Pinpoint the cell where the given text exists, returning its (x, y) midpoint coordinate. 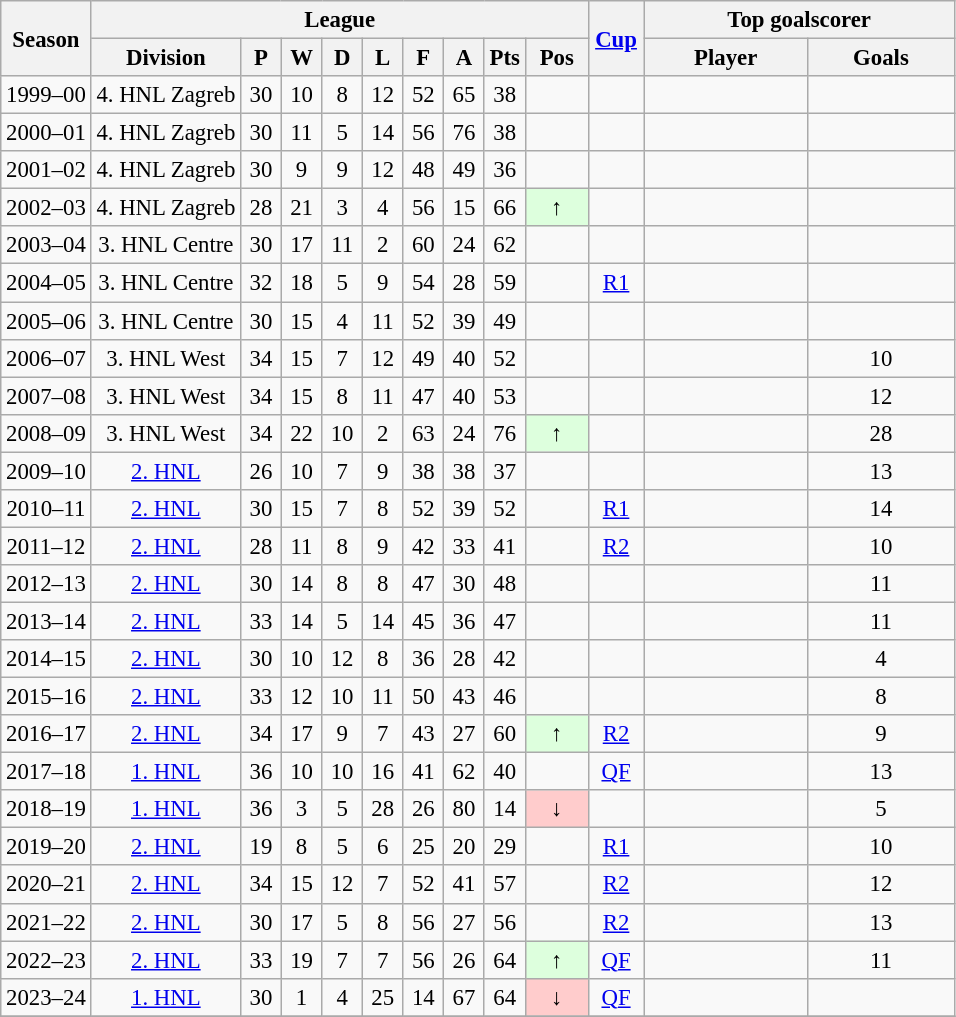
57 (504, 885)
59 (504, 283)
D (342, 58)
16 (382, 772)
Pos (556, 58)
20 (464, 847)
2020–21 (46, 885)
2023–24 (46, 997)
Pts (504, 58)
2012–13 (46, 584)
2013–14 (46, 621)
Cup (616, 38)
53 (504, 396)
2011–12 (46, 546)
32 (262, 283)
2004–05 (46, 283)
80 (464, 809)
2000–01 (46, 133)
1999–00 (46, 95)
2010–11 (46, 509)
Season (46, 38)
Top goalscorer (800, 20)
Goals (880, 58)
W (302, 58)
2003–04 (46, 245)
2001–02 (46, 170)
37 (504, 471)
2015–16 (46, 697)
1 (302, 997)
2017–18 (46, 772)
2002–03 (46, 208)
A (464, 58)
66 (504, 208)
2021–22 (46, 922)
67 (464, 997)
2007–08 (46, 396)
2009–10 (46, 471)
50 (424, 697)
2006–07 (46, 358)
45 (424, 621)
2016–17 (46, 734)
65 (464, 95)
Player (726, 58)
54 (424, 283)
P (262, 58)
63 (424, 433)
2022–23 (46, 960)
2018–19 (46, 809)
F (424, 58)
6 (382, 847)
22 (302, 433)
2014–15 (46, 659)
29 (504, 847)
L (382, 58)
46 (504, 697)
2005–06 (46, 321)
18 (302, 283)
2008–09 (46, 433)
21 (302, 208)
Division (166, 58)
2019–20 (46, 847)
League (340, 20)
